Provide the [x, y] coordinate of the cell's center where the given text is located.  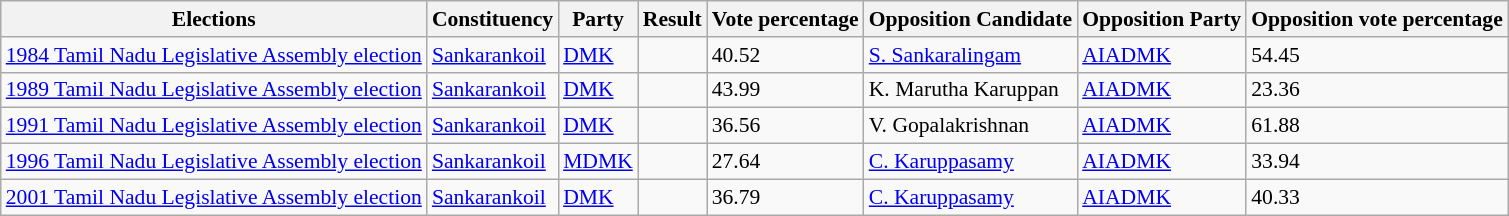
54.45 [1377, 55]
Result [672, 19]
2001 Tamil Nadu Legislative Assembly election [214, 197]
Elections [214, 19]
Opposition Candidate [970, 19]
36.56 [786, 126]
S. Sankaralingam [970, 55]
Vote percentage [786, 19]
1991 Tamil Nadu Legislative Assembly election [214, 126]
1984 Tamil Nadu Legislative Assembly election [214, 55]
27.64 [786, 162]
Opposition Party [1162, 19]
40.33 [1377, 197]
Constituency [492, 19]
1996 Tamil Nadu Legislative Assembly election [214, 162]
K. Marutha Karuppan [970, 90]
Party [598, 19]
1989 Tamil Nadu Legislative Assembly election [214, 90]
36.79 [786, 197]
43.99 [786, 90]
V. Gopalakrishnan [970, 126]
23.36 [1377, 90]
61.88 [1377, 126]
33.94 [1377, 162]
40.52 [786, 55]
Opposition vote percentage [1377, 19]
MDMK [598, 162]
